Locate the cell with the specified text and output its (X, Y) center coordinate. 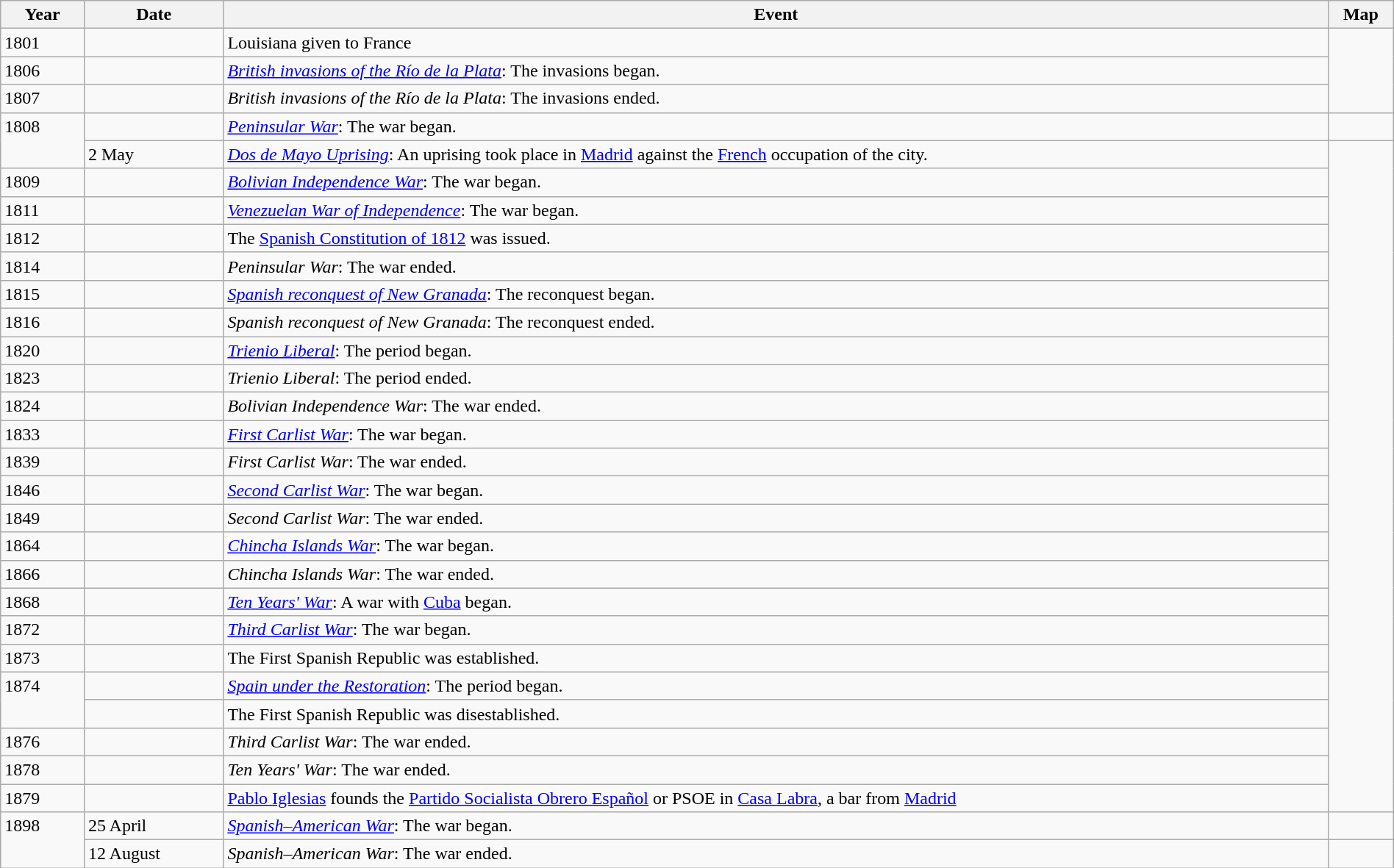
Chincha Islands War: The war ended. (776, 574)
Ten Years' War: A war with Cuba began. (776, 602)
Peninsular War: The war began. (776, 126)
Year (43, 15)
Bolivian Independence War: The war ended. (776, 406)
1879 (43, 797)
The First Spanish Republic was disestablished. (776, 714)
1816 (43, 322)
Spanish–American War: The war began. (776, 826)
Trienio Liberal: The period began. (776, 351)
Chincha Islands War: The war began. (776, 546)
1801 (43, 43)
1864 (43, 546)
1824 (43, 406)
Second Carlist War: The war ended. (776, 518)
1846 (43, 490)
1809 (43, 182)
Event (776, 15)
Second Carlist War: The war began. (776, 490)
1807 (43, 98)
1815 (43, 294)
25 April (153, 826)
Map (1362, 15)
Bolivian Independence War: The war began. (776, 182)
1814 (43, 266)
Louisiana given to France (776, 43)
Ten Years' War: The war ended. (776, 770)
Trienio Liberal: The period ended. (776, 379)
British invasions of the Río de la Plata: The invasions ended. (776, 98)
Venezuelan War of Independence: The war began. (776, 210)
1820 (43, 351)
1874 (43, 700)
1823 (43, 379)
First Carlist War: The war ended. (776, 462)
1873 (43, 658)
Third Carlist War: The war began. (776, 630)
Date (153, 15)
Pablo Iglesias founds the Partido Socialista Obrero Español or PSOE in Casa Labra, a bar from Madrid (776, 797)
1839 (43, 462)
1868 (43, 602)
1808 (43, 140)
1811 (43, 210)
Third Carlist War: The war ended. (776, 742)
1898 (43, 840)
1872 (43, 630)
Spanish–American War: The war ended. (776, 854)
1849 (43, 518)
The First Spanish Republic was established. (776, 658)
1866 (43, 574)
1812 (43, 238)
Spain under the Restoration: The period began. (776, 686)
Spanish reconquest of New Granada: The reconquest began. (776, 294)
1833 (43, 434)
1878 (43, 770)
Spanish reconquest of New Granada: The reconquest ended. (776, 322)
The Spanish Constitution of 1812 was issued. (776, 238)
British invasions of the Río de la Plata: The invasions began. (776, 71)
1876 (43, 742)
2 May (153, 154)
12 August (153, 854)
Peninsular War: The war ended. (776, 266)
First Carlist War: The war began. (776, 434)
Dos de Mayo Uprising: An uprising took place in Madrid against the French occupation of the city. (776, 154)
1806 (43, 71)
